From the cell containing the given text, extract its center point as (x, y) coordinate. 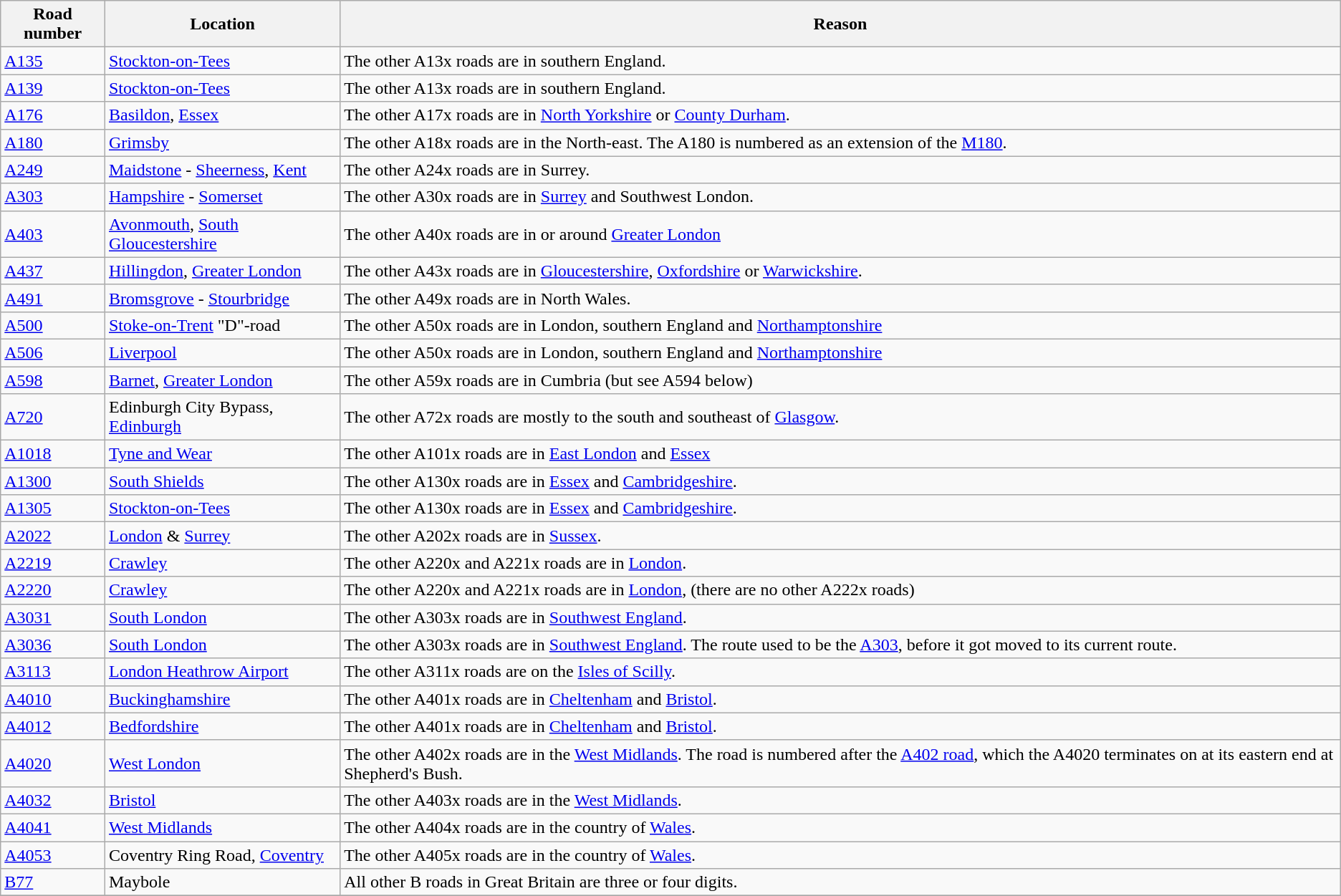
The other A72x roads are mostly to the south and southeast of Glasgow. (841, 417)
London & Surrey (222, 536)
The other A404x roads are in the country of Wales. (841, 827)
The other A303x roads are in Southwest England. The route used to be the A303, before it got moved to its current route. (841, 645)
Bedfordshire (222, 726)
The other A311x roads are on the Isles of Scilly. (841, 672)
The other A59x roads are in Cumbria (but see A594 below) (841, 380)
A4032 (53, 800)
The other A17x roads are in North Yorkshire or County Durham. (841, 115)
A1018 (53, 454)
Location (222, 24)
A506 (53, 352)
The other A202x roads are in Sussex. (841, 536)
West London (222, 763)
A403 (53, 233)
London Heathrow Airport (222, 672)
A180 (53, 143)
All other B roads in Great Britain are three or four digits. (841, 882)
Edinburgh City Bypass, Edinburgh (222, 417)
A3113 (53, 672)
Maybole (222, 882)
The other A403x roads are in the West Midlands. (841, 800)
The other A220x and A221x roads are in London. (841, 563)
Reason (841, 24)
Barnet, Greater London (222, 380)
Avonmouth, South Gloucestershire (222, 233)
Liverpool (222, 352)
B77 (53, 882)
South Shields (222, 481)
Stoke-on-Trent "D"-road (222, 325)
A598 (53, 380)
Maidstone - Sheerness, Kent (222, 170)
A2219 (53, 563)
Tyne and Wear (222, 454)
A4012 (53, 726)
Bromsgrove - Stourbridge (222, 298)
Hillingdon, Greater London (222, 271)
A491 (53, 298)
A4010 (53, 699)
A720 (53, 417)
Buckinghamshire (222, 699)
The other A303x roads are in Southwest England. (841, 617)
Basildon, Essex (222, 115)
A3036 (53, 645)
Road number (53, 24)
The other A30x roads are in Surrey and Southwest London. (841, 197)
A176 (53, 115)
The other A405x roads are in the country of Wales. (841, 854)
A437 (53, 271)
A4053 (53, 854)
The other A220x and A221x roads are in London, (there are no other A222x roads) (841, 590)
A4020 (53, 763)
West Midlands (222, 827)
The other A101x roads are in East London and Essex (841, 454)
A500 (53, 325)
A1300 (53, 481)
Bristol (222, 800)
The other A18x roads are in the North-east. The A180 is numbered as an extension of the M180. (841, 143)
Hampshire - Somerset (222, 197)
A2022 (53, 536)
The other A24x roads are in Surrey. (841, 170)
A3031 (53, 617)
The other A43x roads are in Gloucestershire, Oxfordshire or Warwickshire. (841, 271)
A135 (53, 61)
The other A40x roads are in or around Greater London (841, 233)
A303 (53, 197)
A249 (53, 170)
A2220 (53, 590)
A1305 (53, 509)
A4041 (53, 827)
The other A49x roads are in North Wales. (841, 298)
Coventry Ring Road, Coventry (222, 854)
A139 (53, 88)
Grimsby (222, 143)
